Search for the cell housing the specified text and yield its [x, y] center coordinate. 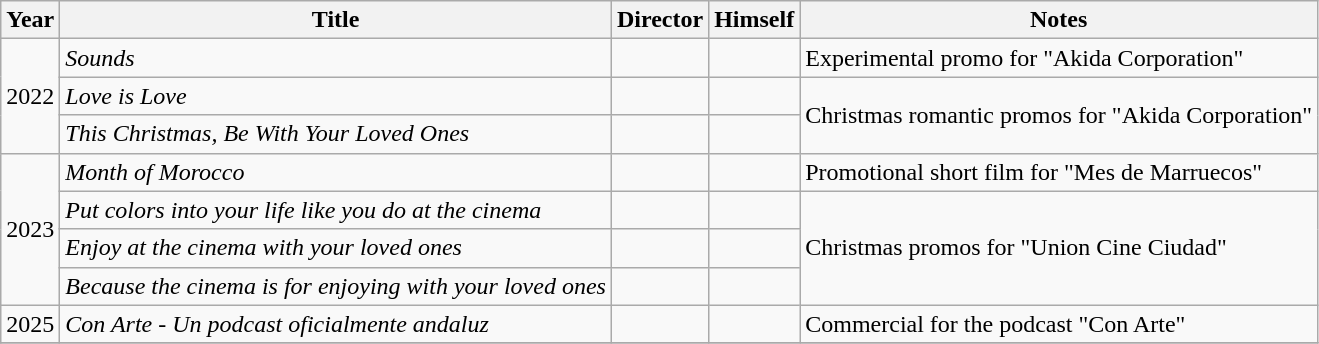
2025 [30, 324]
Experimental promo for "Akida Corporation" [1059, 58]
Because the cinema is for enjoying with your loved ones [336, 286]
Enjoy at the cinema with your loved ones [336, 248]
This Christmas, Be With Your Loved Ones [336, 134]
Love is Love [336, 96]
Commercial for the podcast "Con Arte" [1059, 324]
Himself [754, 20]
Put colors into your life like you do at the cinema [336, 210]
Christmas romantic promos for "Akida Corporation" [1059, 115]
Con Arte - Un podcast oficialmente andaluz [336, 324]
Year [30, 20]
Title [336, 20]
2022 [30, 96]
2023 [30, 229]
Christmas promos for "Union Cine Ciudad" [1059, 248]
Month of Morocco [336, 172]
Sounds [336, 58]
Director [660, 20]
Notes [1059, 20]
Promotional short film for "Mes de Marruecos" [1059, 172]
